Return (X, Y) of the center of cell containing provided text 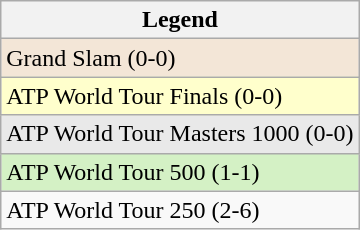
ATP World Tour 500 (1-1) (180, 172)
ATP World Tour Finals (0-0) (180, 96)
ATP World Tour 250 (2-6) (180, 210)
Legend (180, 20)
ATP World Tour Masters 1000 (0-0) (180, 134)
Grand Slam (0-0) (180, 58)
